Extract the (x, y) coordinate from the center of the cell holding the provided text.  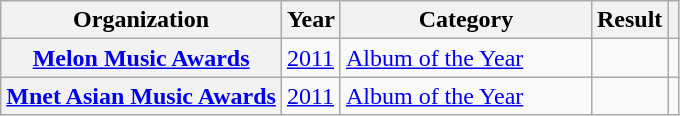
Category (466, 20)
Mnet Asian Music Awards (142, 96)
Year (310, 20)
Organization (142, 20)
Result (629, 20)
Melon Music Awards (142, 58)
